Capture the cell that displays the provided text and extract its [x, y] central coordinate. 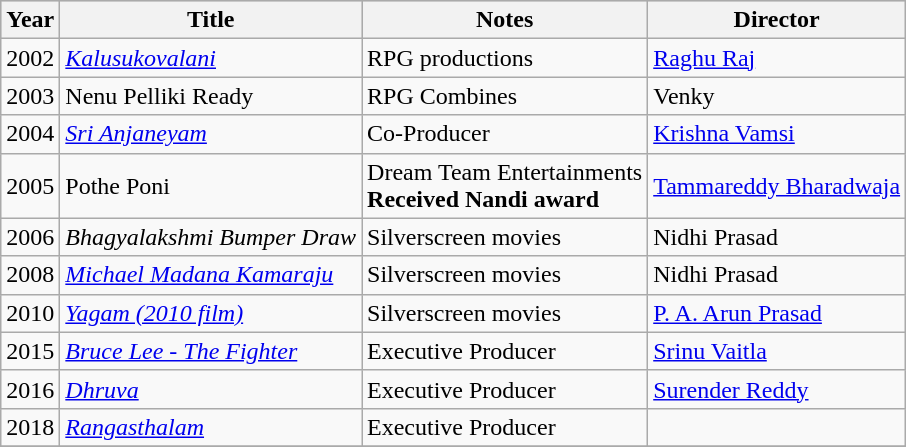
2015 [30, 351]
Raghu Raj [777, 58]
Nenu Pelliki Ready [211, 96]
Year [30, 20]
Pothe Poni [211, 186]
2006 [30, 237]
Kalusukovalani [211, 58]
P. A. Arun Prasad [777, 313]
2016 [30, 389]
2005 [30, 186]
2008 [30, 275]
Rangasthalam [211, 427]
Srinu Vaitla [777, 351]
Bruce Lee - The Fighter [211, 351]
2003 [30, 96]
Title [211, 20]
Michael Madana Kamaraju [211, 275]
Sri Anjaneyam [211, 134]
2002 [30, 58]
2004 [30, 134]
2010 [30, 313]
RPG Combines [505, 96]
Surender Reddy [777, 389]
Dream Team Entertainments Received Nandi award [505, 186]
Tammareddy Bharadwaja [777, 186]
Director [777, 20]
Co-Producer [505, 134]
Notes [505, 20]
Venky [777, 96]
RPG productions [505, 58]
Bhagyalakshmi Bumper Draw [211, 237]
2018 [30, 427]
Yagam (2010 film) [211, 313]
Krishna Vamsi [777, 134]
Dhruva [211, 389]
